Scan for the cell matching the given text and deliver its (X, Y) coordinate at center. 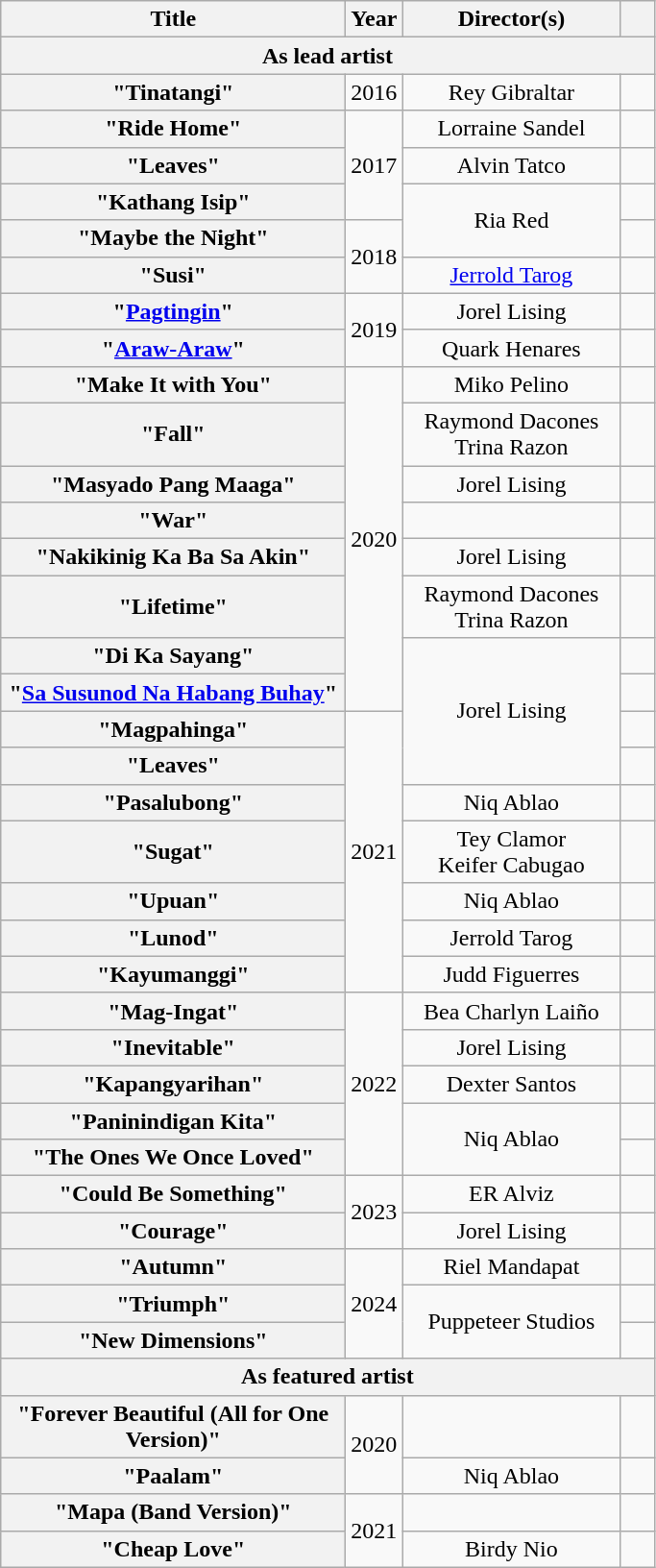
"Sugat" (173, 851)
"Triumph" (173, 1304)
Puppeteer Studios (511, 1322)
2022 (375, 1084)
"Lunod" (173, 938)
"Fall" (173, 434)
As lead artist (328, 56)
Alvin Tatco (511, 165)
"Nakikinig Ka Ba Sa Akin" (173, 557)
2017 (375, 165)
2016 (375, 92)
"Mapa (Band Version)" (173, 1512)
"Kathang Isip" (173, 202)
"Pagtingin" (173, 311)
Year (375, 19)
"Autumn" (173, 1267)
"Make It with You" (173, 384)
"Could Be Something" (173, 1194)
Rey Gibraltar (511, 92)
"Araw-Araw" (173, 348)
2019 (375, 330)
Miko Pelino (511, 384)
"Inevitable" (173, 1047)
As featured artist (328, 1377)
"New Dimensions" (173, 1340)
"Magpahinga" (173, 729)
"Lifetime" (173, 607)
"Courage" (173, 1231)
Quark Henares (511, 348)
Tey ClamorKeifer Cabugao (511, 851)
"Cheap Love" (173, 1549)
"Paalam" (173, 1476)
"Kapangyarihan" (173, 1084)
Birdy Nio (511, 1549)
2024 (375, 1304)
ER Alviz (511, 1194)
Dexter Santos (511, 1084)
Judd Figuerres (511, 974)
"The Ones We Once Loved" (173, 1158)
"Paninindigan Kita" (173, 1121)
"Pasalubong" (173, 802)
"Forever Beautiful (All for One Version)" (173, 1426)
2018 (375, 257)
"Sa Susunod Na Habang Buhay" (173, 693)
"Di Ka Sayang" (173, 656)
"Susi" (173, 275)
Lorraine Sandel (511, 129)
"Maybe the Night" (173, 238)
"Ride Home" (173, 129)
Title (173, 19)
"Masyado Pang Maaga" (173, 483)
"War" (173, 521)
Riel Mandapat (511, 1267)
"Upuan" (173, 901)
Ria Red (511, 220)
2023 (375, 1213)
"Kayumanggi" (173, 974)
"Tinatangi" (173, 92)
Bea Charlyn Laiño (511, 1011)
Director(s) (511, 19)
"Mag-Ingat" (173, 1011)
